Determine the [x, y] coordinate at the center of the cell enclosing the given text.  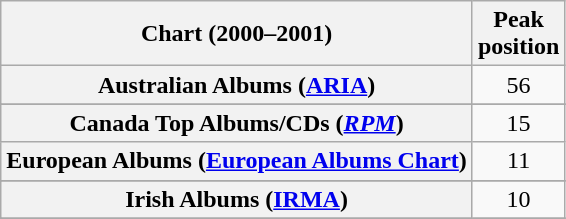
Canada Top Albums/CDs (RPM) [237, 123]
European Albums (European Albums Chart) [237, 161]
15 [518, 123]
10 [518, 199]
11 [518, 161]
56 [518, 85]
Irish Albums (IRMA) [237, 199]
Peakposition [518, 34]
Chart (2000–2001) [237, 34]
Australian Albums (ARIA) [237, 85]
